Locate the cell with the specified text and output its [X, Y] center coordinate. 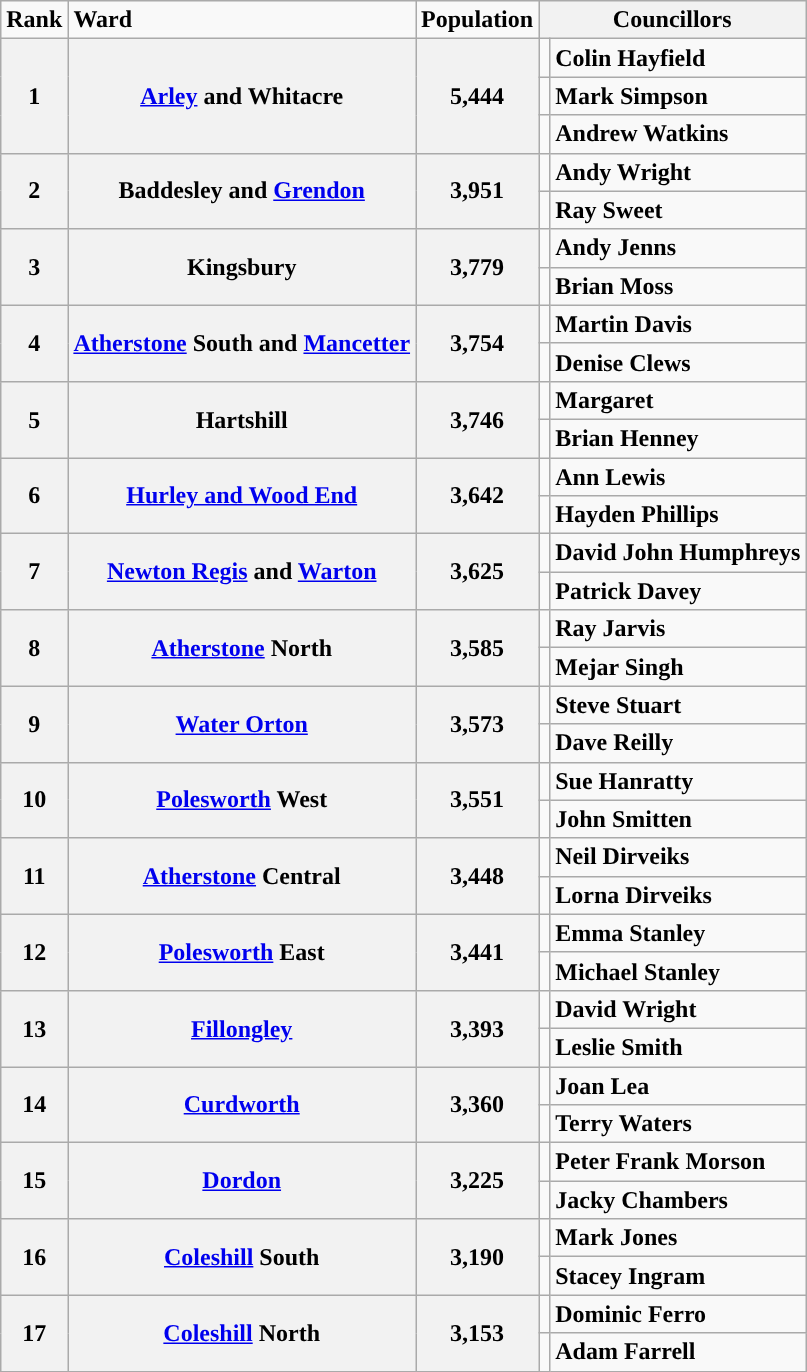
2 [34, 191]
3 [34, 267]
3,393 [478, 1028]
14 [34, 1104]
Rank [34, 20]
Atherstone Central [242, 876]
Adam Farrell [678, 1352]
Andy Wright [678, 172]
Dordon [242, 1181]
3,585 [478, 648]
Baddesley and Grendon [242, 191]
Coleshill South [242, 1257]
Steve Stuart [678, 705]
Lorna Dirveiks [678, 895]
10 [34, 800]
Mark Simpson [678, 96]
Councillors [672, 20]
Water Orton [242, 724]
Hartshill [242, 419]
Polesworth East [242, 952]
Atherstone South and Mancetter [242, 343]
Brian Henney [678, 438]
5 [34, 419]
Mark Jones [678, 1238]
Atherstone North [242, 648]
3,551 [478, 800]
17 [34, 1333]
11 [34, 876]
Jacky Chambers [678, 1200]
Mejar Singh [678, 667]
Ward [242, 20]
Ray Sweet [678, 210]
Population [478, 20]
3,153 [478, 1333]
15 [34, 1181]
Polesworth West [242, 800]
Dave Reilly [678, 743]
13 [34, 1028]
Curdworth [242, 1104]
3,190 [478, 1257]
3,225 [478, 1181]
3,448 [478, 876]
Andrew Watkins [678, 134]
Ann Lewis [678, 477]
Terry Waters [678, 1124]
8 [34, 648]
3,779 [478, 267]
Fillongley [242, 1028]
Martin Davis [678, 324]
Ray Jarvis [678, 629]
Newton Regis and Warton [242, 572]
16 [34, 1257]
Neil Dirveiks [678, 857]
Denise Clews [678, 362]
9 [34, 724]
Patrick Davey [678, 591]
Coleshill North [242, 1333]
Kingsbury [242, 267]
3,573 [478, 724]
3,754 [478, 343]
Stacey Ingram [678, 1276]
3,746 [478, 419]
David John Humphreys [678, 553]
Arley and Whitacre [242, 96]
3,360 [478, 1104]
7 [34, 572]
Margaret [678, 400]
6 [34, 496]
3,441 [478, 952]
Peter Frank Morson [678, 1162]
12 [34, 952]
3,625 [478, 572]
Michael Stanley [678, 971]
Sue Hanratty [678, 781]
Hayden Phillips [678, 515]
Dominic Ferro [678, 1314]
Brian Moss [678, 286]
John Smitten [678, 819]
3,642 [478, 496]
5,444 [478, 96]
1 [34, 96]
David Wright [678, 1009]
Hurley and Wood End [242, 496]
3,951 [478, 191]
Andy Jenns [678, 248]
Leslie Smith [678, 1047]
Emma Stanley [678, 933]
Joan Lea [678, 1085]
Colin Hayfield [678, 58]
4 [34, 343]
